Extract the [X, Y] coordinate from the center of the cell holding the provided text.  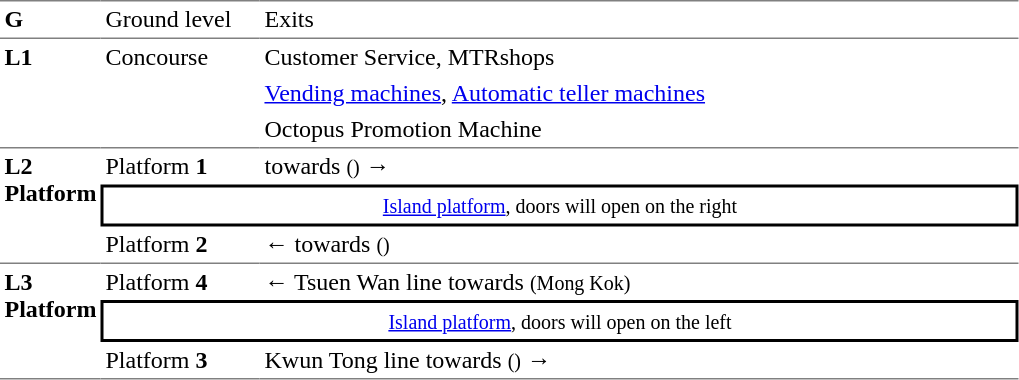
Island platform, doors will open on the left [560, 321]
← Tsuen Wan line towards (Mong Kok) [640, 282]
Island platform, doors will open on the right [560, 205]
towards () → [640, 166]
Ground level [180, 20]
Customer Service, MTRshops [640, 57]
Platform 1 [180, 166]
Kwun Tong line towards () → [640, 361]
Octopus Promotion Machine [640, 130]
Platform 2 [180, 245]
L2Platform [50, 206]
Platform 4 [180, 282]
Platform 3 [180, 361]
L1 [50, 94]
G [50, 20]
L3Platform [50, 322]
Exits [640, 20]
Vending machines, Automatic teller machines [640, 93]
← towards () [640, 245]
Concourse [180, 94]
